Extract the [X, Y] coordinate from the center of the cell holding the provided text.  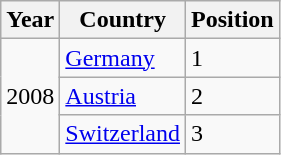
Position [233, 20]
2008 [30, 96]
Year [30, 20]
Austria [123, 96]
Switzerland [123, 134]
3 [233, 134]
Country [123, 20]
1 [233, 58]
Germany [123, 58]
2 [233, 96]
